Return the (X, Y) coordinate for the center point of the cell that contains the specified text.  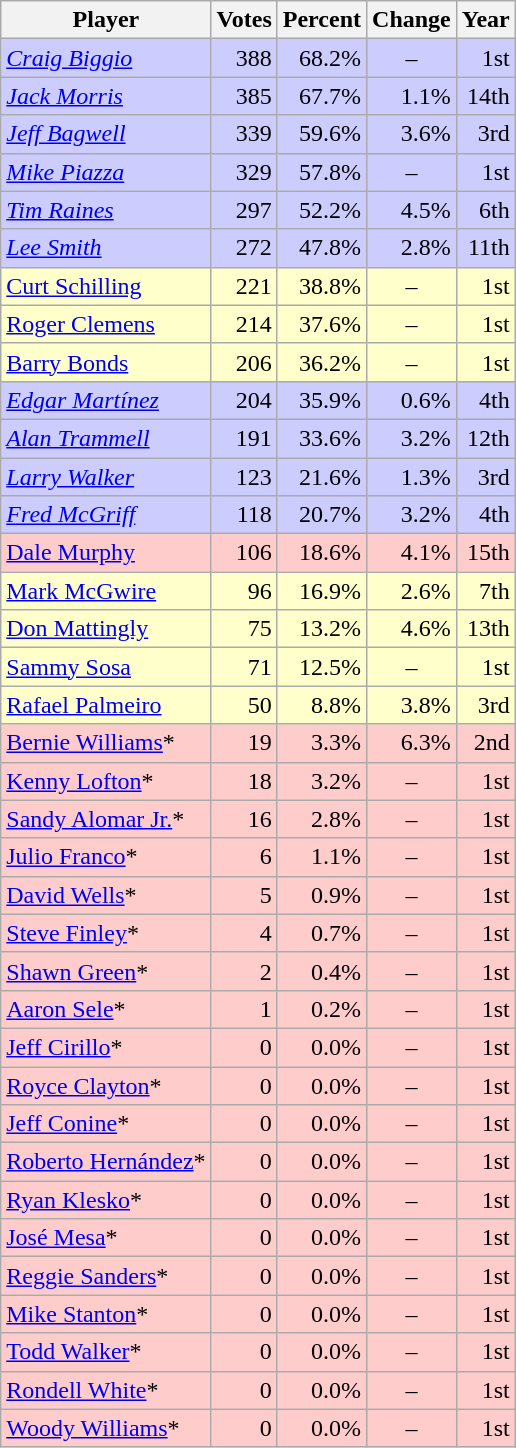
Change (412, 20)
Player (106, 20)
Roger Clemens (106, 324)
Reggie Sanders* (106, 1276)
50 (244, 705)
14th (486, 96)
6 (244, 857)
Mike Piazza (106, 172)
0.9% (322, 895)
5 (244, 895)
Jeff Conine* (106, 1124)
José Mesa* (106, 1238)
Shawn Green* (106, 971)
3.6% (412, 134)
Alan Trammell (106, 438)
Ryan Klesko* (106, 1200)
35.9% (322, 400)
18.6% (322, 553)
Jeff Cirillo* (106, 1047)
13th (486, 629)
18 (244, 781)
204 (244, 400)
0.7% (322, 933)
11th (486, 248)
0.6% (412, 400)
3.3% (322, 743)
297 (244, 210)
123 (244, 477)
Craig Biggio (106, 58)
16.9% (322, 591)
Woody Williams* (106, 1428)
33.6% (322, 438)
2.6% (412, 591)
3.8% (412, 705)
Curt Schilling (106, 286)
Kenny Lofton* (106, 781)
Votes (244, 20)
2nd (486, 743)
67.7% (322, 96)
191 (244, 438)
Fred McGriff (106, 515)
Percent (322, 20)
Larry Walker (106, 477)
214 (244, 324)
6.3% (412, 743)
385 (244, 96)
52.2% (322, 210)
329 (244, 172)
16 (244, 819)
4.6% (412, 629)
Rafael Palmeiro (106, 705)
12th (486, 438)
47.8% (322, 248)
Don Mattingly (106, 629)
19 (244, 743)
221 (244, 286)
118 (244, 515)
Lee Smith (106, 248)
Julio Franco* (106, 857)
4.5% (412, 210)
71 (244, 667)
1 (244, 1009)
1.3% (412, 477)
75 (244, 629)
59.6% (322, 134)
Jeff Bagwell (106, 134)
7th (486, 591)
339 (244, 134)
Aaron Sele* (106, 1009)
Barry Bonds (106, 362)
Dale Murphy (106, 553)
36.2% (322, 362)
0.4% (322, 971)
Mike Stanton* (106, 1314)
206 (244, 362)
Bernie Williams* (106, 743)
2 (244, 971)
15th (486, 553)
0.2% (322, 1009)
Jack Morris (106, 96)
57.8% (322, 172)
13.2% (322, 629)
Steve Finley* (106, 933)
106 (244, 553)
38.8% (322, 286)
Todd Walker* (106, 1352)
Rondell White* (106, 1390)
388 (244, 58)
12.5% (322, 667)
6th (486, 210)
20.7% (322, 515)
Edgar Martínez (106, 400)
4 (244, 933)
21.6% (322, 477)
272 (244, 248)
8.8% (322, 705)
Year (486, 20)
96 (244, 591)
David Wells* (106, 895)
4.1% (412, 553)
Royce Clayton* (106, 1085)
Sammy Sosa (106, 667)
68.2% (322, 58)
Tim Raines (106, 210)
37.6% (322, 324)
Mark McGwire (106, 591)
Roberto Hernández* (106, 1162)
Sandy Alomar Jr.* (106, 819)
